Find where the given text appears and provide that cell's center as [X, Y] coordinate. 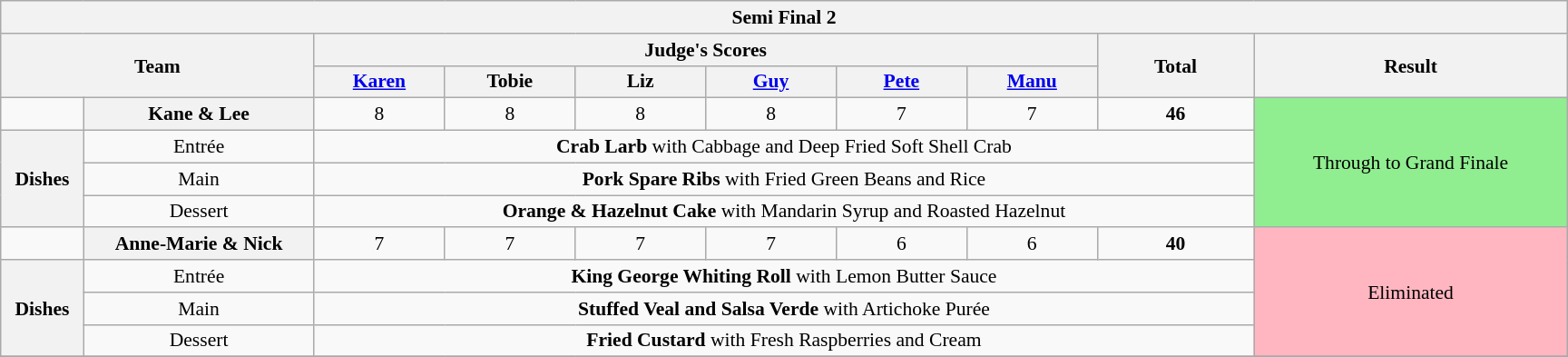
Fried Custard with Fresh Raspberries and Cream [784, 341]
Manu [1032, 82]
Tobie [510, 82]
King George Whiting Roll with Lemon Butter Sauce [784, 276]
Total [1176, 65]
40 [1176, 244]
46 [1176, 114]
Judge's Scores [706, 50]
Kane & Lee [199, 114]
Anne-Marie & Nick [199, 244]
Karen [379, 82]
Stuffed Veal and Salsa Verde with Artichoke Purée [784, 309]
Pork Spare Ribs with Fried Green Beans and Rice [784, 179]
Pete [901, 82]
Liz [641, 82]
Through to Grand Finale [1410, 163]
Semi Final 2 [784, 17]
Result [1410, 65]
Crab Larb with Cabbage and Deep Fried Soft Shell Crab [784, 147]
Guy [771, 82]
Team [158, 65]
Eliminated [1410, 293]
Orange & Hazelnut Cake with Mandarin Syrup and Roasted Hazelnut [784, 212]
